Locate the cell with the specified text and output its [x, y] center coordinate. 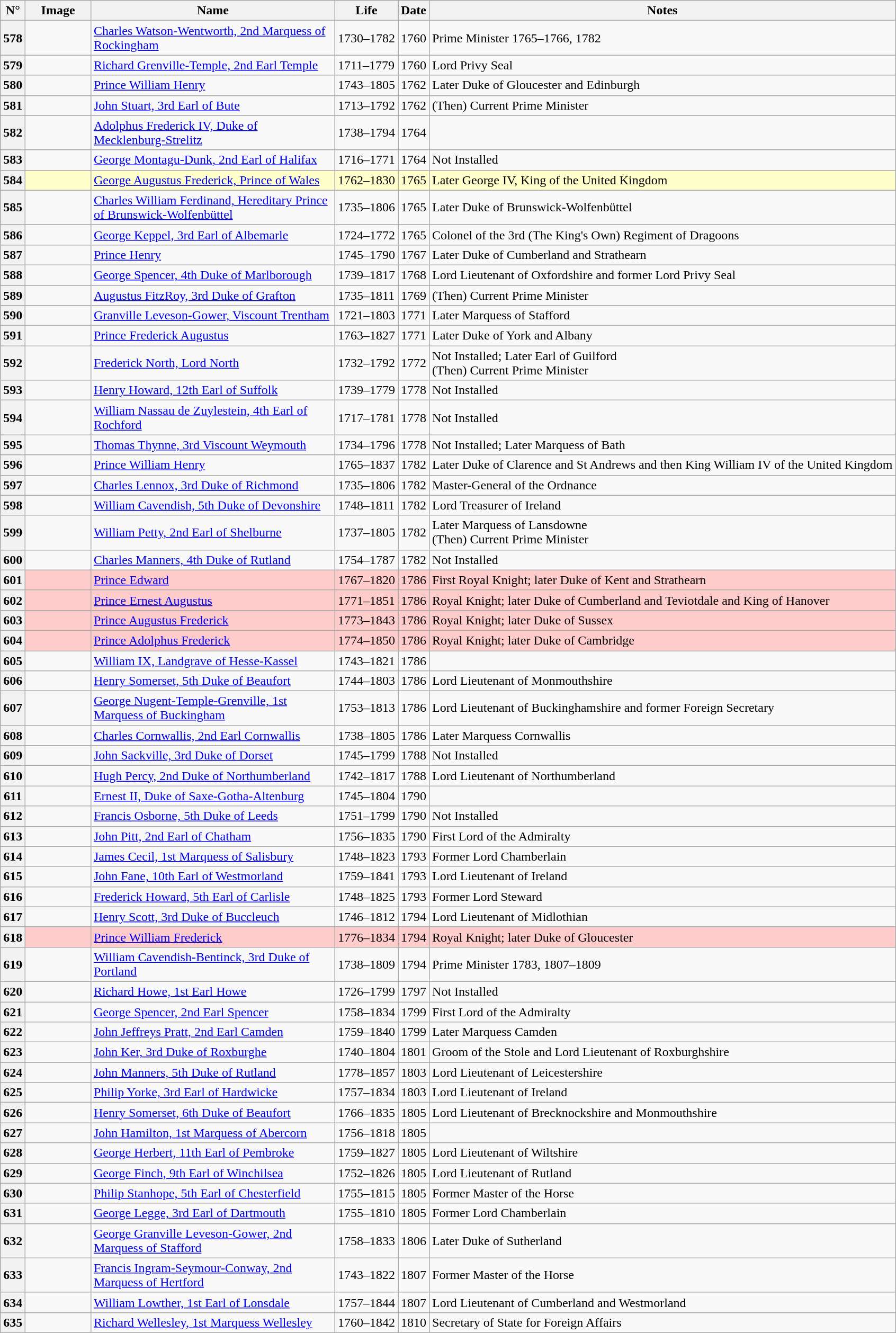
1755–1815 [366, 1193]
1717–1781 [366, 417]
1806 [414, 1240]
1760–1842 [366, 1322]
John Jeffreys Pratt, 2nd Earl Camden [213, 1032]
604 [13, 640]
Philip Stanhope, 5th Earl of Chesterfield [213, 1193]
580 [13, 85]
Master-General of the Ordnance [662, 485]
Francis Ingram-Seymour-Conway, 2nd Marquess of Hertford [213, 1275]
George Finch, 9th Earl of Winchilsea [213, 1173]
602 [13, 600]
619 [13, 964]
Adolphus Frederick IV, Duke of Mecklenburg-Strelitz [213, 132]
618 [13, 937]
1774–1850 [366, 640]
605 [13, 660]
1757–1834 [366, 1093]
Date [414, 11]
Later Marquess of Lansdowne(Then) Current Prime Minister [662, 533]
Name [213, 11]
1748–1825 [366, 897]
William IX, Landgrave of Hesse-Kassel [213, 660]
609 [13, 756]
Richard Grenville-Temple, 2nd Earl Temple [213, 65]
Richard Howe, 1st Earl Howe [213, 991]
583 [13, 160]
Charles Lennox, 3rd Duke of Richmond [213, 485]
1721–1803 [366, 316]
Lord Treasurer of Ireland [662, 505]
1737–1805 [366, 533]
1758–1833 [366, 1240]
1735–1811 [366, 295]
626 [13, 1113]
Notes [662, 11]
Prince Adolphus Frederick [213, 640]
Lord Lieutenant of Wiltshire [662, 1153]
1759–1827 [366, 1153]
Lord Lieutenant of Rutland [662, 1173]
616 [13, 897]
1734–1796 [366, 445]
1773–1843 [366, 620]
James Cecil, 1st Marquess of Salisbury [213, 856]
628 [13, 1153]
George Legge, 3rd Earl of Dartmouth [213, 1213]
George Nugent-Temple-Grenville, 1st Marquess of Buckingham [213, 709]
1759–1841 [366, 876]
587 [13, 255]
1739–1817 [366, 275]
Royal Knight; later Duke of Sussex [662, 620]
1743–1822 [366, 1275]
1730–1782 [366, 38]
John Pitt, 2nd Earl of Chatham [213, 836]
Frederick North, Lord North [213, 363]
595 [13, 445]
586 [13, 235]
Later George IV, King of the United Kingdom [662, 180]
1711–1779 [366, 65]
1740–1804 [366, 1052]
Lord Lieutenant of Leicestershire [662, 1072]
1776–1834 [366, 937]
Augustus FitzRoy, 3rd Duke of Grafton [213, 295]
633 [13, 1275]
Colonel of the 3rd (The King's Own) Regiment of Dragoons [662, 235]
Later Duke of Clarence and St Andrews and then King William IV of the United Kingdom [662, 465]
John Manners, 5th Duke of Rutland [213, 1072]
581 [13, 105]
600 [13, 560]
1763–1827 [366, 336]
627 [13, 1133]
599 [13, 533]
Groom of the Stole and Lord Lieutenant of Roxburghshire [662, 1052]
Frederick Howard, 5th Earl of Carlisle [213, 897]
Secretary of State for Foreign Affairs [662, 1322]
Prince Henry [213, 255]
John Stuart, 3rd Earl of Bute [213, 105]
1756–1835 [366, 836]
Philip Yorke, 3rd Earl of Hardwicke [213, 1093]
1726–1799 [366, 991]
614 [13, 856]
1767 [414, 255]
1743–1805 [366, 85]
N° [13, 11]
Image [58, 11]
Prime Minister 1783, 1807–1809 [662, 964]
1757–1844 [366, 1302]
Lord Lieutenant of Cumberland and Westmorland [662, 1302]
Henry Somerset, 5th Duke of Beaufort [213, 681]
John Ker, 3rd Duke of Roxburghe [213, 1052]
1768 [414, 275]
607 [13, 709]
Ernest II, Duke of Saxe-Gotha-Altenburg [213, 796]
George Montagu-Dunk, 2nd Earl of Halifax [213, 160]
William Cavendish, 5th Duke of Devonshire [213, 505]
Lord Lieutenant of Monmouthshire [662, 681]
Later Duke of Brunswick-Wolfenbüttel [662, 208]
1762–1830 [366, 180]
1745–1790 [366, 255]
Prince Frederick Augustus [213, 336]
601 [13, 580]
590 [13, 316]
578 [13, 38]
1767–1820 [366, 580]
Prime Minister 1765–1766, 1782 [662, 38]
613 [13, 836]
Royal Knight; later Duke of Cumberland and Teviotdale and King of Hanover [662, 600]
1743–1821 [366, 660]
1745–1804 [366, 796]
1724–1772 [366, 235]
Prince Augustus Frederick [213, 620]
1713–1792 [366, 105]
1748–1823 [366, 856]
John Hamilton, 1st Marquess of Abercorn [213, 1133]
Later Duke of York and Albany [662, 336]
1797 [414, 991]
632 [13, 1240]
1759–1840 [366, 1032]
George Augustus Frederick, Prince of Wales [213, 180]
1738–1805 [366, 736]
First Royal Knight; later Duke of Kent and Strathearn [662, 580]
William Cavendish-Bentinck, 3rd Duke of Portland [213, 964]
596 [13, 465]
Hugh Percy, 2nd Duke of Northumberland [213, 776]
Later Marquess Cornwallis [662, 736]
598 [13, 505]
William Petty, 2nd Earl of Shelburne [213, 533]
Charles Watson-Wentworth, 2nd Marquess of Rockingham [213, 38]
Lord Lieutenant of Oxfordshire and former Lord Privy Seal [662, 275]
Not Installed; Later Marquess of Bath [662, 445]
Royal Knight; later Duke of Cambridge [662, 640]
594 [13, 417]
William Nassau de Zuylestein, 4th Earl of Rochford [213, 417]
608 [13, 736]
William Lowther, 1st Earl of Lonsdale [213, 1302]
1716–1771 [366, 160]
George Keppel, 3rd Earl of Albemarle [213, 235]
Francis Osborne, 5th Duke of Leeds [213, 816]
George Granville Leveson-Gower, 2nd Marquess of Stafford [213, 1240]
Prince Edward [213, 580]
1772 [414, 363]
621 [13, 1012]
610 [13, 776]
Henry Howard, 12th Earl of Suffolk [213, 390]
1753–1813 [366, 709]
635 [13, 1322]
591 [13, 336]
1756–1818 [366, 1133]
Former Lord Steward [662, 897]
584 [13, 180]
Thomas Thynne, 3rd Viscount Weymouth [213, 445]
629 [13, 1173]
622 [13, 1032]
582 [13, 132]
620 [13, 991]
Henry Scott, 3rd Duke of Buccleuch [213, 917]
Lord Lieutenant of Midlothian [662, 917]
1745–1799 [366, 756]
1748–1811 [366, 505]
1810 [414, 1322]
588 [13, 275]
1744–1803 [366, 681]
Granville Leveson-Gower, Viscount Trentham [213, 316]
1742–1817 [366, 776]
1752–1826 [366, 1173]
1765–1837 [366, 465]
1778–1857 [366, 1072]
Later Marquess Camden [662, 1032]
1766–1835 [366, 1113]
597 [13, 485]
611 [13, 796]
579 [13, 65]
Prince Ernest Augustus [213, 600]
603 [13, 620]
1746–1812 [366, 917]
Charles Cornwallis, 2nd Earl Cornwallis [213, 736]
1738–1794 [366, 132]
1751–1799 [366, 816]
1739–1779 [366, 390]
Charles Manners, 4th Duke of Rutland [213, 560]
617 [13, 917]
Later Duke of Sutherland [662, 1240]
1754–1787 [366, 560]
George Spencer, 2nd Earl Spencer [213, 1012]
Henry Somerset, 6th Duke of Beaufort [213, 1113]
Richard Wellesley, 1st Marquess Wellesley [213, 1322]
612 [13, 816]
623 [13, 1052]
Royal Knight; later Duke of Gloucester [662, 937]
624 [13, 1072]
592 [13, 363]
Lord Lieutenant of Buckinghamshire and former Foreign Secretary [662, 709]
606 [13, 681]
Lord Lieutenant of Northumberland [662, 776]
Lord Privy Seal [662, 65]
585 [13, 208]
615 [13, 876]
1738–1809 [366, 964]
Later Marquess of Stafford [662, 316]
1801 [414, 1052]
George Herbert, 11th Earl of Pembroke [213, 1153]
Lord Lieutenant of Brecknockshire and Monmouthshire [662, 1113]
Prince William Frederick [213, 937]
1758–1834 [366, 1012]
1732–1792 [366, 363]
1769 [414, 295]
John Sackville, 3rd Duke of Dorset [213, 756]
593 [13, 390]
625 [13, 1093]
1771–1851 [366, 600]
Later Duke of Gloucester and Edinburgh [662, 85]
630 [13, 1193]
Life [366, 11]
Later Duke of Cumberland and Strathearn [662, 255]
John Fane, 10th Earl of Westmorland [213, 876]
631 [13, 1213]
Charles William Ferdinand, Hereditary Prince of Brunswick-Wolfenbüttel [213, 208]
1755–1810 [366, 1213]
634 [13, 1302]
Not Installed; Later Earl of Guilford(Then) Current Prime Minister [662, 363]
589 [13, 295]
George Spencer, 4th Duke of Marlborough [213, 275]
